Locate the cell with the specified text and output its [x, y] center coordinate. 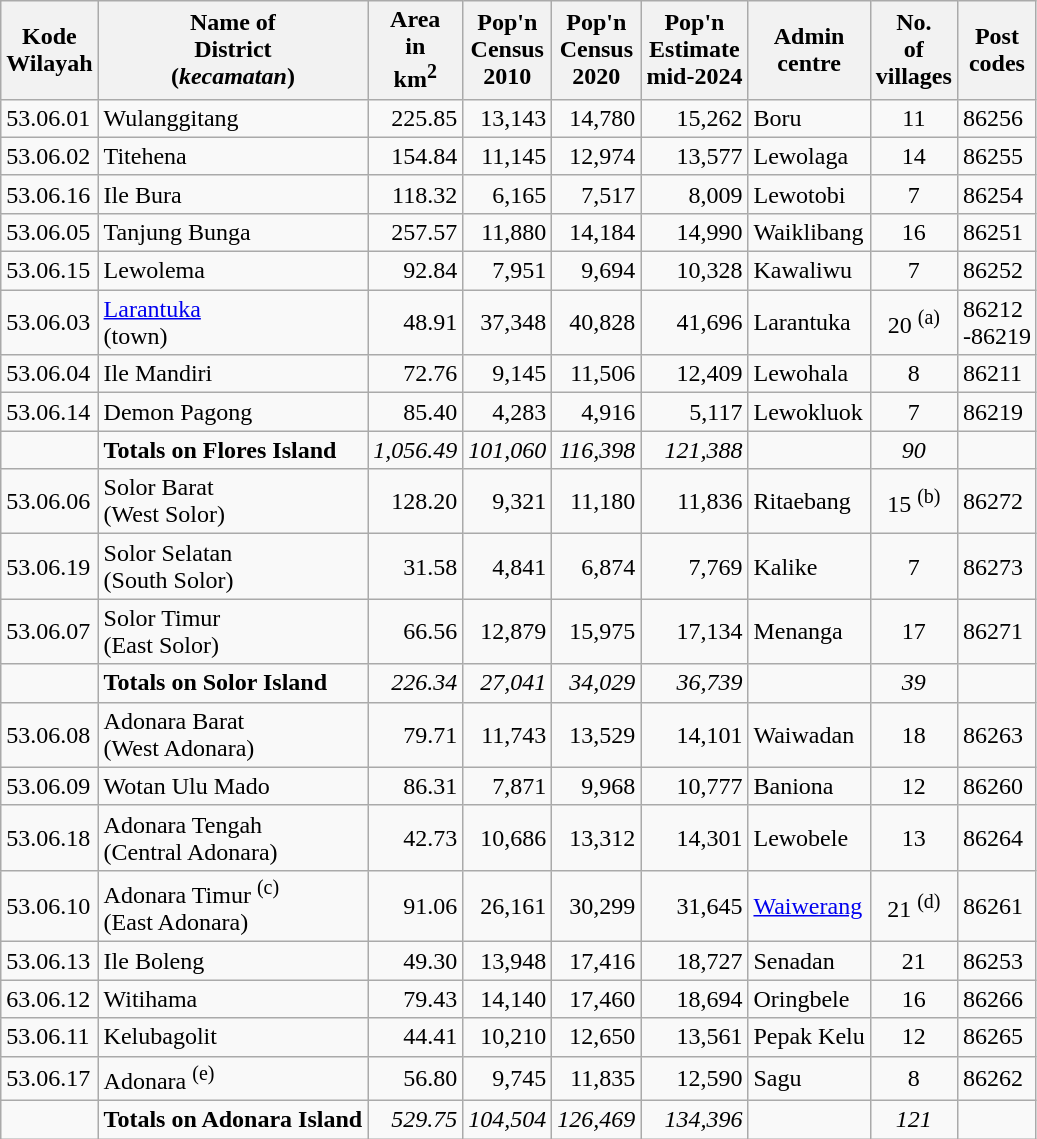
21 [914, 961]
11 [914, 118]
53.06.07 [50, 632]
90 [914, 450]
154.84 [416, 156]
Totals on Flores Island [233, 450]
72.76 [416, 374]
13,561 [694, 1037]
11,880 [508, 232]
Postcodes [996, 50]
134,396 [694, 1120]
11,145 [508, 156]
14,184 [596, 232]
17,416 [596, 961]
Admin centre [809, 50]
Larantuka [809, 322]
Lewohala [809, 374]
11,180 [596, 502]
26,161 [508, 906]
92.84 [416, 271]
6,874 [596, 566]
Ile Boleng [233, 961]
529.75 [416, 1120]
53.06.09 [50, 786]
Area in km2 [416, 50]
86254 [996, 194]
53.06.16 [50, 194]
Titehena [233, 156]
Adonara Timur (c) (East Adonara) [233, 906]
86211 [996, 374]
37,348 [508, 322]
56.80 [416, 1078]
Adonara Tengah (Central Adonara) [233, 838]
104,504 [508, 1120]
Larantuka (town) [233, 322]
Kode Wilayah [50, 50]
12,974 [596, 156]
86260 [996, 786]
86264 [996, 838]
53.06.05 [50, 232]
11,506 [596, 374]
Ile Bura [233, 194]
128.20 [416, 502]
36,739 [694, 683]
Pop'nCensus2020 [596, 50]
Totals on Adonara Island [233, 1120]
79.43 [416, 999]
11,835 [596, 1078]
Adonara Barat (West Adonara) [233, 734]
86212-86219 [996, 322]
14 [914, 156]
Solor Barat (West Solor) [233, 502]
53.06.01 [50, 118]
53.06.19 [50, 566]
Pop'nCensus2010 [508, 50]
53.06.18 [50, 838]
Name ofDistrict(kecamatan) [233, 50]
4,916 [596, 412]
4,283 [508, 412]
48.91 [416, 322]
Demon Pagong [233, 412]
13,312 [596, 838]
86266 [996, 999]
Adonara (e) [233, 1078]
13,577 [694, 156]
Wotan Ulu Mado [233, 786]
121,388 [694, 450]
53.06.11 [50, 1037]
Ile Mandiri [233, 374]
53.06.13 [50, 961]
Baniona [809, 786]
Waiwerang [809, 906]
18,694 [694, 999]
1,056.49 [416, 450]
Kalike [809, 566]
13 [914, 838]
14,780 [596, 118]
44.41 [416, 1037]
Pepak Kelu [809, 1037]
15,975 [596, 632]
27,041 [508, 683]
86253 [996, 961]
53.06.15 [50, 271]
20 (a) [914, 322]
86262 [996, 1078]
86251 [996, 232]
Waiklibang [809, 232]
Oringbele [809, 999]
225.85 [416, 118]
85.40 [416, 412]
9,968 [596, 786]
17,460 [596, 999]
79.71 [416, 734]
86261 [996, 906]
Tanjung Bunga [233, 232]
10,328 [694, 271]
53.06.03 [50, 322]
86265 [996, 1037]
13,143 [508, 118]
63.06.12 [50, 999]
8,009 [694, 194]
7,769 [694, 566]
13,529 [596, 734]
Pop'nEstimatemid-2024 [694, 50]
31,645 [694, 906]
34,029 [596, 683]
116,398 [596, 450]
13,948 [508, 961]
9,694 [596, 271]
39 [914, 683]
86.31 [416, 786]
9,745 [508, 1078]
7,871 [508, 786]
Lewobele [809, 838]
49.30 [416, 961]
9,145 [508, 374]
86256 [996, 118]
Kelubagolit [233, 1037]
66.56 [416, 632]
Witihama [233, 999]
53.06.17 [50, 1078]
18 [914, 734]
53.06.02 [50, 156]
No.ofvillages [914, 50]
86271 [996, 632]
126,469 [596, 1120]
14,301 [694, 838]
86255 [996, 156]
11,743 [508, 734]
21 (d) [914, 906]
53.06.10 [50, 906]
Senadan [809, 961]
226.34 [416, 683]
15,262 [694, 118]
10,777 [694, 786]
14,990 [694, 232]
53.06.04 [50, 374]
17 [914, 632]
15 (b) [914, 502]
Wulanggitang [233, 118]
10,210 [508, 1037]
42.73 [416, 838]
41,696 [694, 322]
6,165 [508, 194]
53.06.06 [50, 502]
Lewolema [233, 271]
Lewokluok [809, 412]
86272 [996, 502]
53.06.08 [50, 734]
86263 [996, 734]
12,879 [508, 632]
10,686 [508, 838]
40,828 [596, 322]
5,117 [694, 412]
Solor Selatan (South Solor) [233, 566]
Sagu [809, 1078]
4,841 [508, 566]
Boru [809, 118]
53.06.14 [50, 412]
31.58 [416, 566]
11,836 [694, 502]
Lewolaga [809, 156]
Solor Timur (East Solor) [233, 632]
118.32 [416, 194]
14,140 [508, 999]
Kawaliwu [809, 271]
86273 [996, 566]
30,299 [596, 906]
101,060 [508, 450]
Menanga [809, 632]
91.06 [416, 906]
Totals on Solor Island [233, 683]
7,517 [596, 194]
7,951 [508, 271]
86219 [996, 412]
17,134 [694, 632]
9,321 [508, 502]
121 [914, 1120]
18,727 [694, 961]
Waiwadan [809, 734]
14,101 [694, 734]
12,650 [596, 1037]
86252 [996, 271]
12,409 [694, 374]
Lewotobi [809, 194]
12,590 [694, 1078]
Ritaebang [809, 502]
257.57 [416, 232]
